Extract the (x, y) coordinate from the center of the cell holding the provided text.  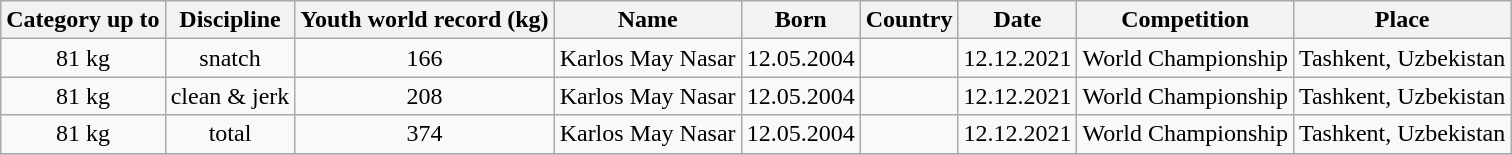
Competition (1185, 20)
Date (1018, 20)
208 (424, 96)
total (230, 134)
Country (909, 20)
Discipline (230, 20)
Place (1402, 20)
Born (800, 20)
374 (424, 134)
snatch (230, 58)
clean & jerk (230, 96)
Category up to (83, 20)
166 (424, 58)
Youth world record (kg) (424, 20)
Name (648, 20)
